Pinpoint the cell where the given text exists, returning its (x, y) midpoint coordinate. 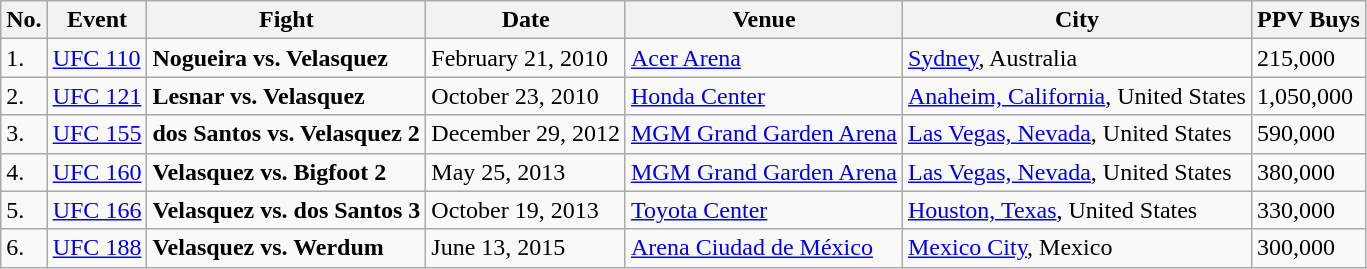
Sydney, Australia (1076, 58)
October 23, 2010 (526, 96)
Acer Arena (764, 58)
May 25, 2013 (526, 172)
Honda Center (764, 96)
Houston, Texas, United States (1076, 210)
2. (24, 96)
UFC 110 (97, 58)
UFC 160 (97, 172)
215,000 (1308, 58)
City (1076, 20)
Velasquez vs. Werdum (286, 248)
UFC 155 (97, 134)
December 29, 2012 (526, 134)
Venue (764, 20)
Date (526, 20)
380,000 (1308, 172)
Velasquez vs. dos Santos 3 (286, 210)
Velasquez vs. Bigfoot 2 (286, 172)
June 13, 2015 (526, 248)
October 19, 2013 (526, 210)
UFC 166 (97, 210)
5. (24, 210)
6. (24, 248)
3. (24, 134)
UFC 188 (97, 248)
Lesnar vs. Velasquez (286, 96)
4. (24, 172)
1,050,000 (1308, 96)
300,000 (1308, 248)
PPV Buys (1308, 20)
Fight (286, 20)
No. (24, 20)
Arena Ciudad de México (764, 248)
1. (24, 58)
Nogueira vs. Velasquez (286, 58)
590,000 (1308, 134)
February 21, 2010 (526, 58)
UFC 121 (97, 96)
Mexico City, Mexico (1076, 248)
dos Santos vs. Velasquez 2 (286, 134)
Event (97, 20)
330,000 (1308, 210)
Toyota Center (764, 210)
Anaheim, California, United States (1076, 96)
